Search for the cell housing the specified text and yield its [x, y] center coordinate. 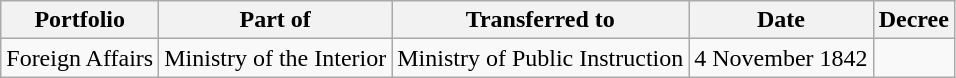
Ministry of Public Instruction [540, 58]
Date [781, 20]
Ministry of the Interior [276, 58]
Transferred to [540, 20]
Foreign Affairs [80, 58]
Part of [276, 20]
Portfolio [80, 20]
Decree [914, 20]
4 November 1842 [781, 58]
